From the cell containing the given text, extract its center point as [X, Y] coordinate. 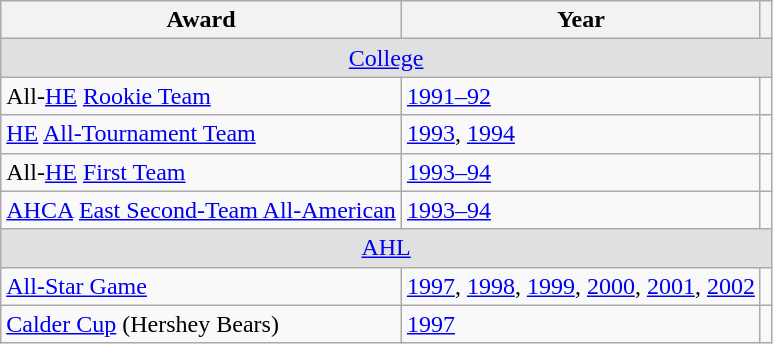
AHCA East Second-Team All-American [202, 210]
All-Star Game [202, 286]
HE All-Tournament Team [202, 134]
All-HE First Team [202, 172]
Year [580, 20]
1997 [580, 324]
Award [202, 20]
1993, 1994 [580, 134]
College [386, 58]
1991–92 [580, 96]
Calder Cup (Hershey Bears) [202, 324]
All-HE Rookie Team [202, 96]
1997, 1998, 1999, 2000, 2001, 2002 [580, 286]
AHL [386, 248]
